Output the [x, y] coordinate of the center of the cell containing the given text.  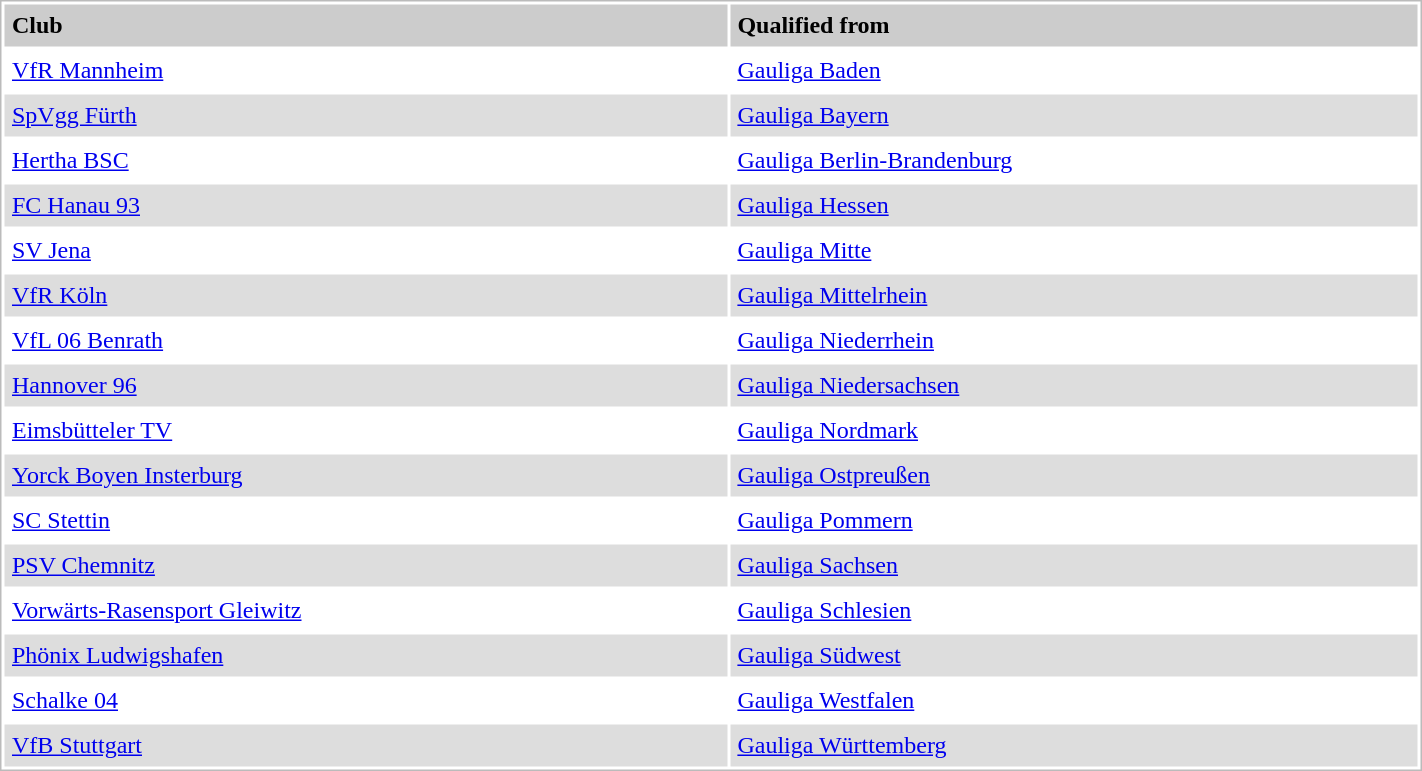
PSV Chemnitz [365, 565]
Eimsbütteler TV [365, 431]
SC Stettin [365, 521]
Gauliga Westfalen [1074, 701]
Gauliga Württemberg [1074, 745]
VfR Mannheim [365, 71]
Gauliga Südwest [1074, 655]
Gauliga Mitte [1074, 251]
Gauliga Berlin-Brandenburg [1074, 161]
Gauliga Bayern [1074, 115]
Qualified from [1074, 25]
Phönix Ludwigshafen [365, 655]
Gauliga Pommern [1074, 521]
Gauliga Mittelrhein [1074, 295]
SpVgg Fürth [365, 115]
Club [365, 25]
Gauliga Niederrhein [1074, 341]
VfB Stuttgart [365, 745]
Yorck Boyen Insterburg [365, 475]
VfR Köln [365, 295]
Gauliga Baden [1074, 71]
Vorwärts-Rasensport Gleiwitz [365, 611]
FC Hanau 93 [365, 205]
VfL 06 Benrath [365, 341]
SV Jena [365, 251]
Gauliga Niedersachsen [1074, 385]
Gauliga Ostpreußen [1074, 475]
Hannover 96 [365, 385]
Schalke 04 [365, 701]
Gauliga Hessen [1074, 205]
Gauliga Schlesien [1074, 611]
Gauliga Nordmark [1074, 431]
Hertha BSC [365, 161]
Gauliga Sachsen [1074, 565]
